From the cell containing the given text, extract its center point as (X, Y) coordinate. 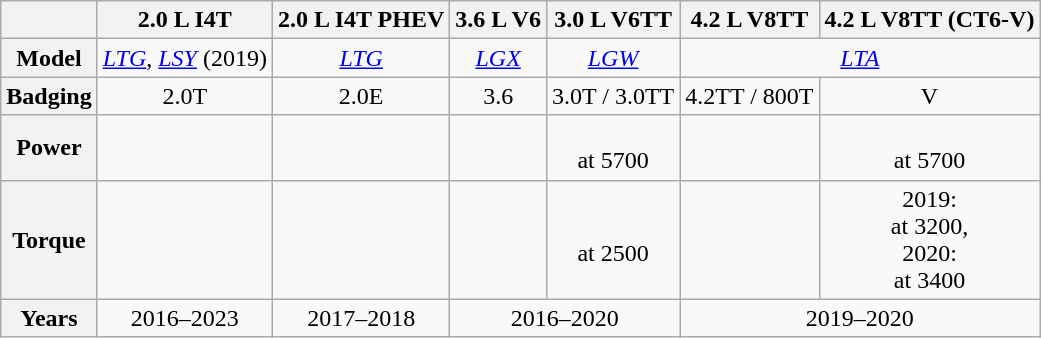
Power (49, 148)
4.2 L V8TT (750, 20)
Years (49, 318)
3.0T / 3.0TT (612, 96)
3.6 (498, 96)
2.0 L I4T (184, 20)
V (930, 96)
2.0E (360, 96)
2019–2020 (860, 318)
2016–2023 (184, 318)
at 2500 (612, 240)
LTG (360, 58)
LTA (860, 58)
4.2 L V8TT (CT6-V) (930, 20)
2016–2020 (565, 318)
Badging (49, 96)
3.0 L V6TT (612, 20)
2.0T (184, 96)
3.6 L V6 (498, 20)
LGW (612, 58)
2.0 L I4T PHEV (360, 20)
LGX (498, 58)
Model (49, 58)
2017–2018 (360, 318)
LTG, LSY (2019) (184, 58)
Torque (49, 240)
4.2TT / 800T (750, 96)
2019: at 3200,2020: at 3400 (930, 240)
